Detect which cell encompasses the target text, then output its [x, y] center coordinate. 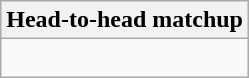
Head-to-head matchup [125, 20]
